Find where the given text appears and provide that cell's center as (X, Y) coordinate. 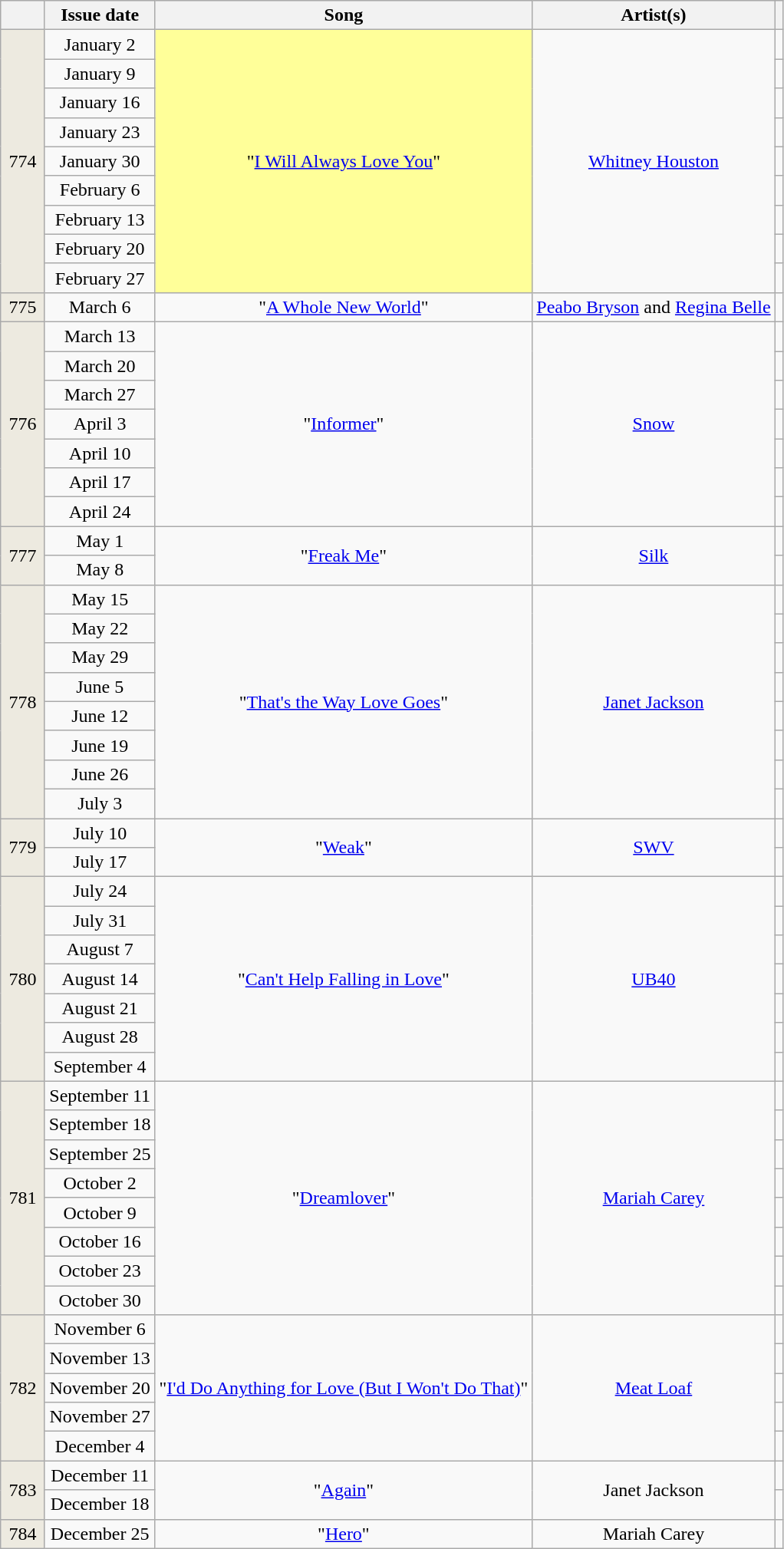
October 23 (100, 1271)
February 13 (100, 219)
April 10 (100, 453)
"Freak Me" (344, 555)
Peabo Bryson and Regina Belle (654, 307)
784 (23, 1534)
June 26 (100, 774)
780 (23, 979)
"Dreamlover" (344, 1198)
January 23 (100, 132)
July 24 (100, 891)
Snow (654, 424)
August 14 (100, 979)
May 29 (100, 658)
November 20 (100, 1388)
June 12 (100, 716)
October 2 (100, 1183)
Song (344, 15)
December 4 (100, 1446)
November 27 (100, 1417)
October 9 (100, 1212)
July 10 (100, 832)
January 30 (100, 161)
June 5 (100, 687)
777 (23, 555)
"That's the Way Love Goes" (344, 701)
March 6 (100, 307)
SWV (654, 847)
May 8 (100, 570)
January 9 (100, 74)
775 (23, 307)
Silk (654, 555)
June 19 (100, 745)
Meat Loaf (654, 1388)
"Weak" (344, 847)
February 27 (100, 278)
"A Whole New World" (344, 307)
Issue date (100, 15)
April 17 (100, 483)
Whitney Houston (654, 161)
October 30 (100, 1300)
January 2 (100, 44)
July 17 (100, 862)
"Informer" (344, 424)
December 18 (100, 1505)
September 11 (100, 1096)
March 13 (100, 336)
November 13 (100, 1359)
October 16 (100, 1241)
May 22 (100, 628)
September 25 (100, 1154)
September 4 (100, 1066)
776 (23, 424)
"Hero" (344, 1534)
February 6 (100, 190)
December 25 (100, 1534)
February 20 (100, 249)
September 18 (100, 1125)
March 20 (100, 366)
August 7 (100, 950)
UB40 (654, 979)
December 11 (100, 1475)
July 31 (100, 921)
January 16 (100, 103)
April 3 (100, 424)
November 6 (100, 1330)
"Again" (344, 1490)
May 1 (100, 541)
"I Will Always Love You" (344, 161)
August 21 (100, 1008)
774 (23, 161)
"I'd Do Anything for Love (But I Won't Do That)" (344, 1388)
July 3 (100, 803)
April 24 (100, 512)
August 28 (100, 1037)
778 (23, 701)
March 27 (100, 395)
781 (23, 1198)
782 (23, 1388)
"Can't Help Falling in Love" (344, 979)
Artist(s) (654, 15)
783 (23, 1490)
779 (23, 847)
May 15 (100, 599)
